Provide the (X, Y) coordinate of the cell's center where the given text is located.  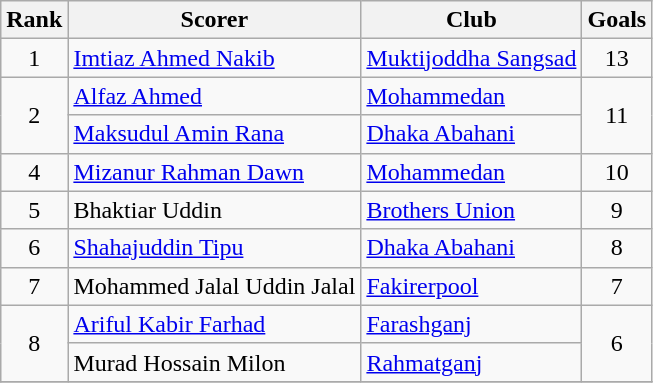
2 (34, 115)
Imtiaz Ahmed Nakib (214, 58)
Brothers Union (472, 210)
13 (617, 58)
Ariful Kabir Farhad (214, 324)
Club (472, 20)
9 (617, 210)
Mizanur Rahman Dawn (214, 172)
4 (34, 172)
5 (34, 210)
Goals (617, 20)
Mohammed Jalal Uddin Jalal (214, 286)
11 (617, 115)
Alfaz Ahmed (214, 96)
Fakirerpool (472, 286)
Rahmatganj (472, 362)
Bhaktiar Uddin (214, 210)
Farashganj (472, 324)
Scorer (214, 20)
Muktijoddha Sangsad (472, 58)
Shahajuddin Tipu (214, 248)
Murad Hossain Milon (214, 362)
10 (617, 172)
Rank (34, 20)
Maksudul Amin Rana (214, 134)
1 (34, 58)
